Detect which cell encompasses the target text, then output its (x, y) center coordinate. 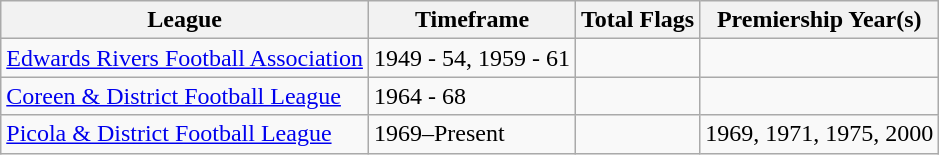
Premiership Year(s) (820, 20)
League (185, 20)
1949 - 54, 1959 - 61 (472, 58)
Timeframe (472, 20)
1964 - 68 (472, 96)
Total Flags (638, 20)
Coreen & District Football League (185, 96)
Edwards Rivers Football Association (185, 58)
1969–Present (472, 134)
Picola & District Football League (185, 134)
1969, 1971, 1975, 2000 (820, 134)
